From the cell containing the given text, extract its center point as (x, y) coordinate. 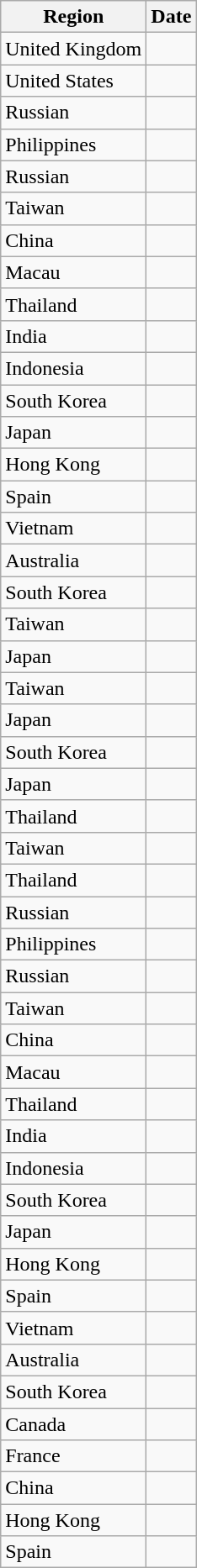
Canada (74, 1424)
Date (172, 17)
United Kingdom (74, 49)
France (74, 1456)
United States (74, 81)
Region (74, 17)
